Capture the cell that displays the provided text and extract its (X, Y) central coordinate. 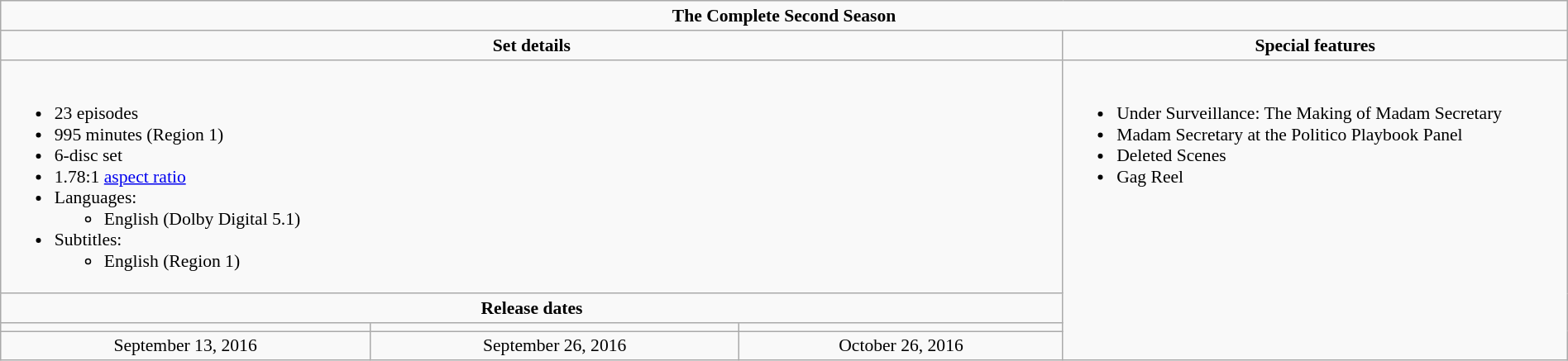
September 13, 2016 (185, 346)
Set details (532, 45)
September 26, 2016 (554, 346)
Release dates (532, 308)
Under Surveillance: The Making of Madam SecretaryMadam Secretary at the Politico Playbook PanelDeleted ScenesGag Reel (1315, 210)
The Complete Second Season (784, 16)
October 26, 2016 (901, 346)
23 episodes995 minutes (Region 1)6-disc set1.78:1 aspect ratioLanguages:English (Dolby Digital 5.1)Subtitles:English (Region 1) (532, 177)
Special features (1315, 45)
